For the text-containing cell, return its midpoint in (X, Y) coordinate format. 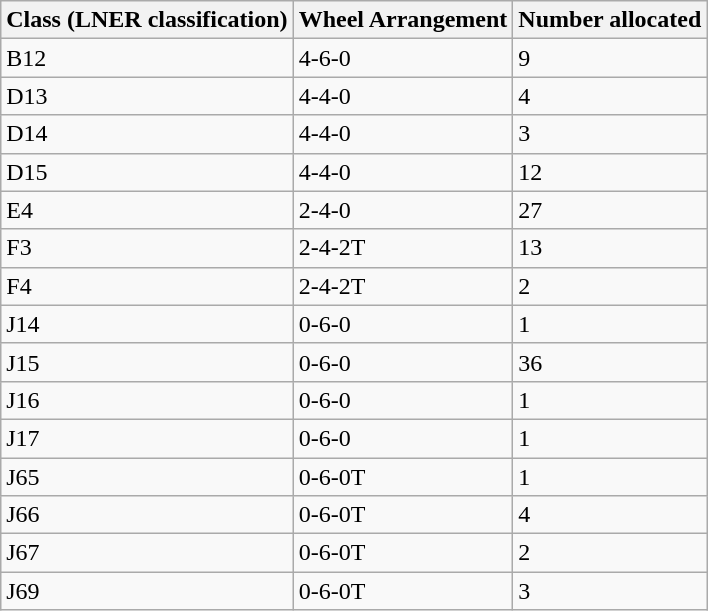
36 (610, 362)
D14 (147, 134)
J66 (147, 515)
J65 (147, 477)
J17 (147, 438)
12 (610, 172)
13 (610, 248)
E4 (147, 210)
F4 (147, 286)
2-4-0 (403, 210)
J16 (147, 400)
J69 (147, 591)
27 (610, 210)
F3 (147, 248)
Wheel Arrangement (403, 20)
9 (610, 58)
Class (LNER classification) (147, 20)
B12 (147, 58)
4-6-0 (403, 58)
D13 (147, 96)
J15 (147, 362)
Number allocated (610, 20)
D15 (147, 172)
J67 (147, 553)
J14 (147, 324)
